Locate the cell with the specified text and output its [x, y] center coordinate. 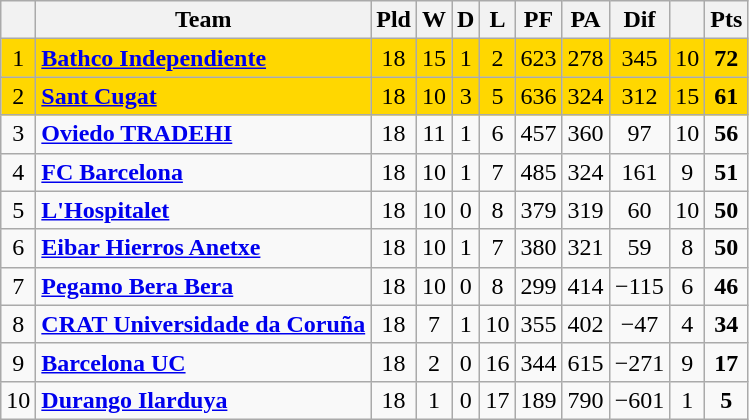
344 [538, 362]
−601 [640, 400]
11 [434, 134]
360 [586, 134]
790 [586, 400]
FC Barcelona [204, 172]
Dif [640, 20]
−47 [640, 324]
321 [586, 248]
Durango Ilarduya [204, 400]
72 [726, 58]
Pld [394, 20]
402 [586, 324]
161 [640, 172]
636 [538, 96]
56 [726, 134]
Eibar Hierros Anetxe [204, 248]
L [498, 20]
319 [586, 210]
60 [640, 210]
355 [538, 324]
97 [640, 134]
CRAT Universidade da Coruña [204, 324]
PA [586, 20]
D [466, 20]
Oviedo TRADEHI [204, 134]
485 [538, 172]
615 [586, 362]
414 [586, 286]
Pegamo Bera Bera [204, 286]
Barcelona UC [204, 362]
−115 [640, 286]
16 [498, 362]
34 [726, 324]
623 [538, 58]
L'Hospitalet [204, 210]
Pts [726, 20]
Team [204, 20]
61 [726, 96]
457 [538, 134]
189 [538, 400]
59 [640, 248]
−271 [640, 362]
Sant Cugat [204, 96]
Bathco Independiente [204, 58]
299 [538, 286]
312 [640, 96]
380 [538, 248]
PF [538, 20]
46 [726, 286]
278 [586, 58]
379 [538, 210]
345 [640, 58]
W [434, 20]
51 [726, 172]
